Find where the given text appears and provide that cell's center as (x, y) coordinate. 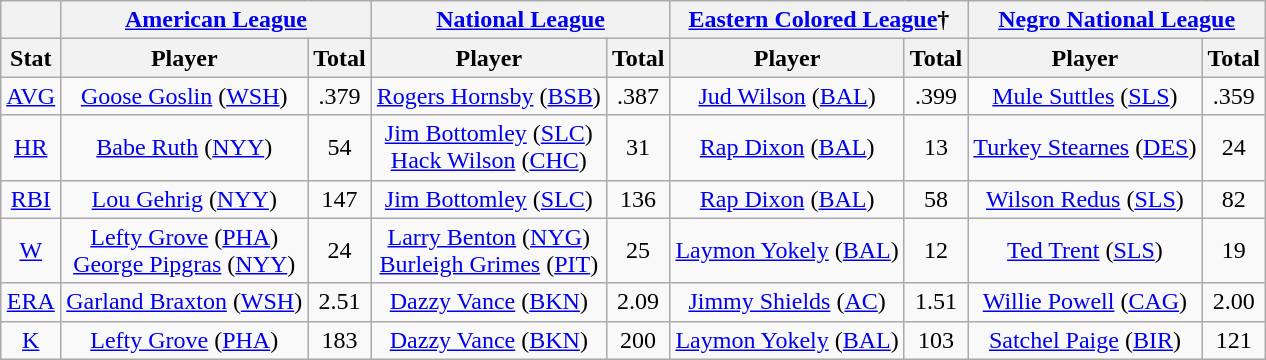
103 (936, 340)
82 (1234, 199)
RBI (31, 199)
Garland Braxton (WSH) (184, 302)
Lou Gehrig (NYY) (184, 199)
W (31, 250)
Jim Bottomley (SLC) (488, 199)
Babe Ruth (NYY) (184, 148)
National League (520, 20)
2.51 (340, 302)
1.51 (936, 302)
31 (638, 148)
Mule Suttles (SLS) (1085, 96)
.379 (340, 96)
Eastern Colored League† (819, 20)
200 (638, 340)
25 (638, 250)
121 (1234, 340)
136 (638, 199)
.399 (936, 96)
Satchel Paige (BIR) (1085, 340)
54 (340, 148)
Jim Bottomley (SLC)Hack Wilson (CHC) (488, 148)
K (31, 340)
Ted Trent (SLS) (1085, 250)
Wilson Redus (SLS) (1085, 199)
58 (936, 199)
Lefty Grove (PHA) (184, 340)
Negro National League (1117, 20)
Turkey Stearnes (DES) (1085, 148)
Jud Wilson (BAL) (787, 96)
HR (31, 148)
13 (936, 148)
147 (340, 199)
Larry Benton (NYG)Burleigh Grimes (PIT) (488, 250)
Jimmy Shields (AC) (787, 302)
12 (936, 250)
Rogers Hornsby (BSB) (488, 96)
19 (1234, 250)
183 (340, 340)
Willie Powell (CAG) (1085, 302)
American League (216, 20)
2.00 (1234, 302)
.387 (638, 96)
Stat (31, 58)
2.09 (638, 302)
ERA (31, 302)
.359 (1234, 96)
Goose Goslin (WSH) (184, 96)
Lefty Grove (PHA)George Pipgras (NYY) (184, 250)
AVG (31, 96)
